Extract the [x, y] coordinate from the center of the cell holding the provided text.  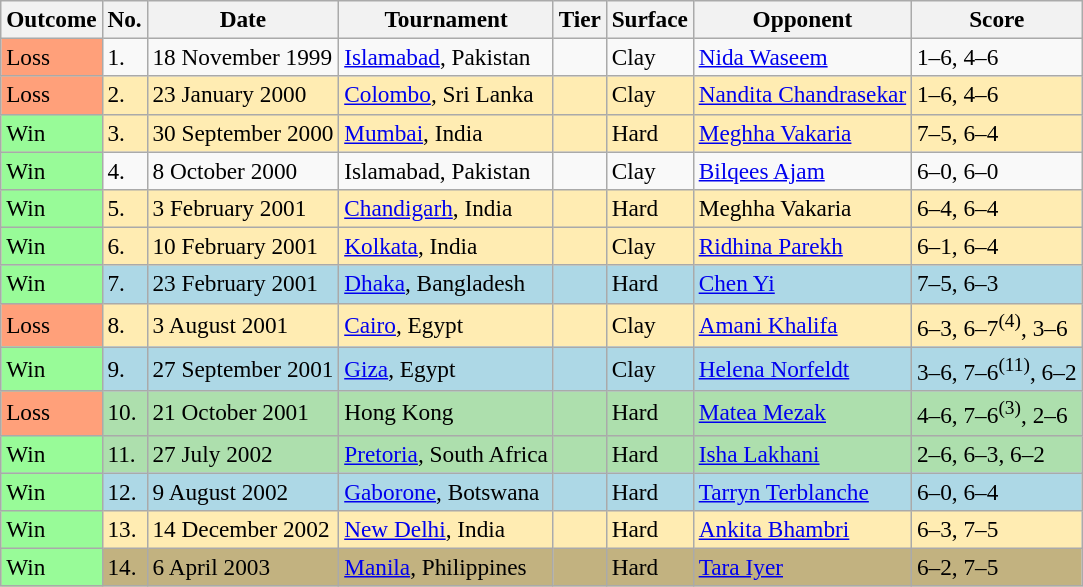
1. [124, 57]
13. [124, 529]
30 September 2000 [243, 133]
Ridhina Parekh [802, 246]
Surface [650, 19]
8. [124, 325]
6–0, 6–4 [997, 491]
Tier [580, 19]
2. [124, 95]
3 February 2001 [243, 208]
Giza, Egypt [446, 369]
Bilqees Ajam [802, 170]
10 February 2001 [243, 246]
No. [124, 19]
12. [124, 491]
Opponent [802, 19]
9 August 2002 [243, 491]
Date [243, 19]
6–2, 7–5 [997, 567]
Tarryn Terblanche [802, 491]
14 December 2002 [243, 529]
9. [124, 369]
7–5, 6–3 [997, 284]
18 November 1999 [243, 57]
Isha Lakhani [802, 454]
Nandita Chandrasekar [802, 95]
4–6, 7–6(3), 2–6 [997, 413]
8 October 2000 [243, 170]
23 January 2000 [243, 95]
3 August 2001 [243, 325]
6–3, 7–5 [997, 529]
Chen Yi [802, 284]
6–3, 6–7(4), 3–6 [997, 325]
Score [997, 19]
Tara Iyer [802, 567]
6–1, 6–4 [997, 246]
27 July 2002 [243, 454]
23 February 2001 [243, 284]
Colombo, Sri Lanka [446, 95]
Outcome [52, 19]
Kolkata, India [446, 246]
Mumbai, India [446, 133]
Manila, Philippines [446, 567]
6. [124, 246]
Pretoria, South Africa [446, 454]
11. [124, 454]
New Delhi, India [446, 529]
Cairo, Egypt [446, 325]
Amani Khalifa [802, 325]
6–0, 6–0 [997, 170]
21 October 2001 [243, 413]
2–6, 6–3, 6–2 [997, 454]
Ankita Bhambri [802, 529]
Matea Mezak [802, 413]
Tournament [446, 19]
6 April 2003 [243, 567]
3. [124, 133]
4. [124, 170]
6–4, 6–4 [997, 208]
Chandigarh, India [446, 208]
5. [124, 208]
Gaborone, Botswana [446, 491]
Helena Norfeldt [802, 369]
Hong Kong [446, 413]
3–6, 7–6(11), 6–2 [997, 369]
10. [124, 413]
7–5, 6–4 [997, 133]
14. [124, 567]
7. [124, 284]
27 September 2001 [243, 369]
Nida Waseem [802, 57]
Dhaka, Bangladesh [446, 284]
